Pinpoint the cell where the given text exists, returning its (X, Y) midpoint coordinate. 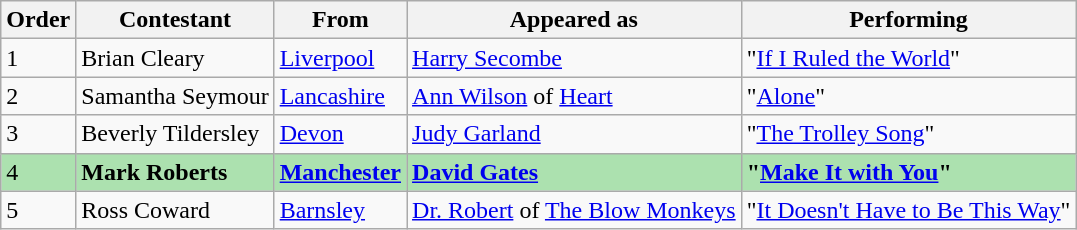
"It Doesn't Have to Be This Way" (908, 210)
"Make It with You" (908, 172)
5 (38, 210)
Manchester (340, 172)
Liverpool (340, 58)
Harry Secombe (574, 58)
Contestant (175, 20)
David Gates (574, 172)
Ann Wilson of Heart (574, 96)
Devon (340, 134)
"If I Ruled the World" (908, 58)
Order (38, 20)
Beverly Tildersley (175, 134)
Brian Cleary (175, 58)
"The Trolley Song" (908, 134)
Judy Garland (574, 134)
Barnsley (340, 210)
From (340, 20)
Lancashire (340, 96)
"Alone" (908, 96)
3 (38, 134)
Performing (908, 20)
Ross Coward (175, 210)
2 (38, 96)
Samantha Seymour (175, 96)
1 (38, 58)
Mark Roberts (175, 172)
4 (38, 172)
Appeared as (574, 20)
Dr. Robert of The Blow Monkeys (574, 210)
